Output the (x, y) coordinate of the center of the cell containing the given text.  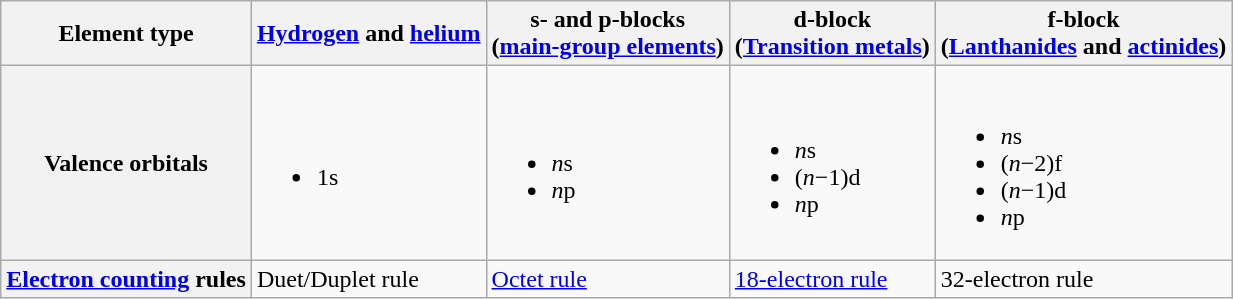
ns(n−2)f(n−1)dnp (1083, 163)
Electron counting rules (126, 279)
1s (368, 163)
s- and p-blocks(main-group elements) (608, 34)
18-electron rule (832, 279)
32-electron rule (1083, 279)
Hydrogen and helium (368, 34)
Octet rule (608, 279)
Duet/Duplet rule (368, 279)
Valence orbitals (126, 163)
f-block(Lanthanides and actinides) (1083, 34)
ns(n−1)dnp (832, 163)
nsnp (608, 163)
d-block(Transition metals) (832, 34)
Element type (126, 34)
